Detect which cell encompasses the target text, then output its (X, Y) center coordinate. 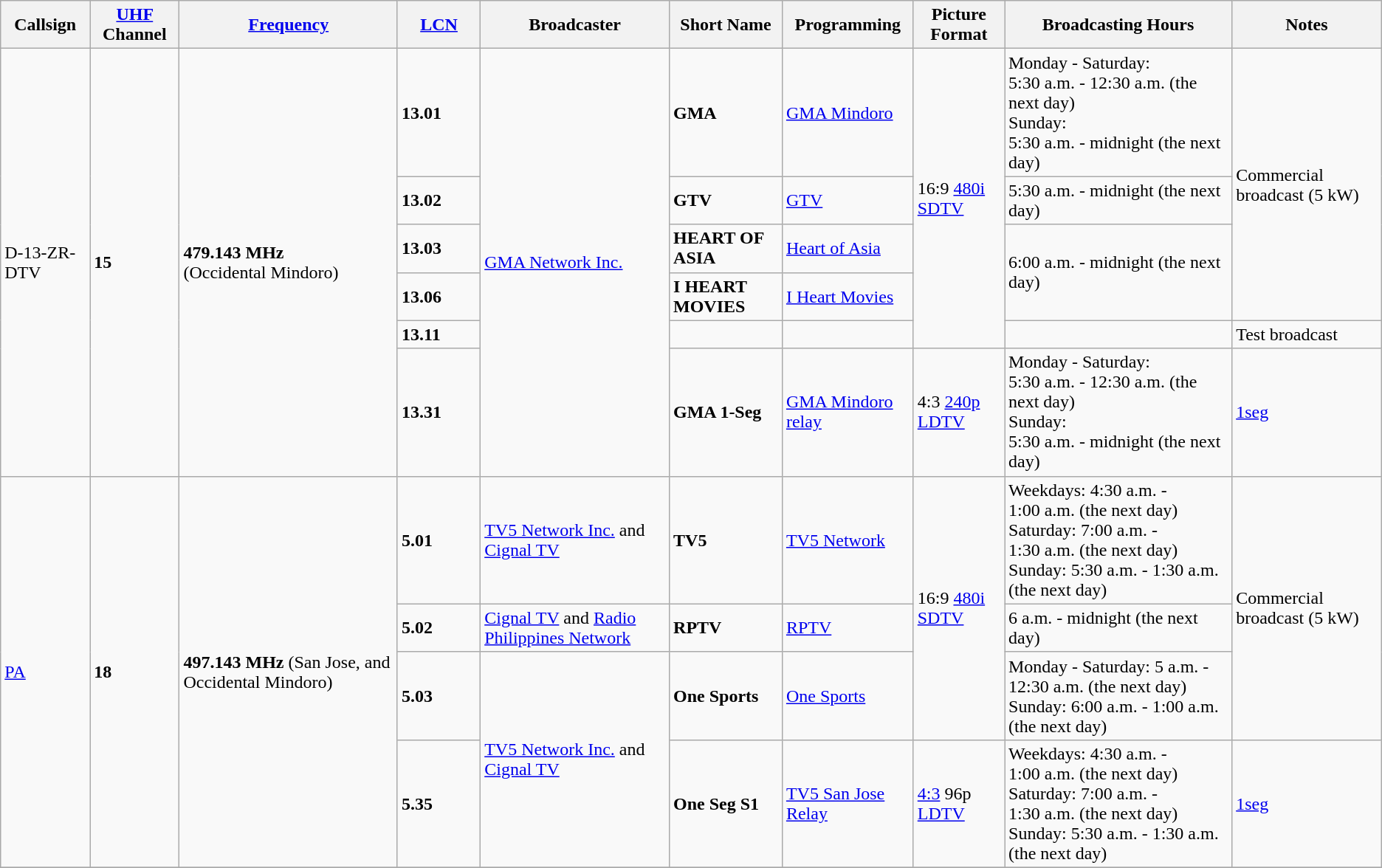
PA (46, 672)
HEART OF ASIA (726, 248)
GMA Mindoro (848, 112)
Broadcaster (575, 25)
4:3 96p LDTV (958, 803)
497.143 MHz (San Jose, and Occidental Mindoro) (289, 672)
I Heart Movies (848, 297)
UHF Channel (134, 25)
Test broadcast (1307, 334)
6 a.m. - midnight (the next day) (1118, 627)
15 (134, 263)
5.01 (439, 540)
18 (134, 672)
13.31 (439, 412)
TV5 Network (848, 540)
Callsign (46, 25)
479.143 MHz(Occidental Mindoro) (289, 263)
GMA (726, 112)
Notes (1307, 25)
5.35 (439, 803)
5:30 a.m. - midnight (the next day) (1118, 201)
13.01 (439, 112)
5.02 (439, 627)
D-13-ZR-DTV (46, 263)
LCN (439, 25)
13.06 (439, 297)
GMA Network Inc. (575, 263)
One Seg S1 (726, 803)
13.11 (439, 334)
Frequency (289, 25)
6:00 a.m. - midnight (the next day) (1118, 272)
Broadcasting Hours (1118, 25)
Monday - Saturday: 5 a.m. - 12:30 a.m. (the next day) Sunday: 6:00 a.m. - 1:00 a.m. (the next day) (1118, 695)
Cignal TV and Radio Philippines Network (575, 627)
GMA 1-Seg (726, 412)
Programming (848, 25)
I HEART MOVIES (726, 297)
TV5 San Jose Relay (848, 803)
5.03 (439, 695)
13.02 (439, 201)
Short Name (726, 25)
TV5 (726, 540)
GMA Mindoro relay (848, 412)
Picture Format (958, 25)
Heart of Asia (848, 248)
13.03 (439, 248)
4:3 240p LDTV (958, 412)
